Detect which cell encompasses the target text, then output its [x, y] center coordinate. 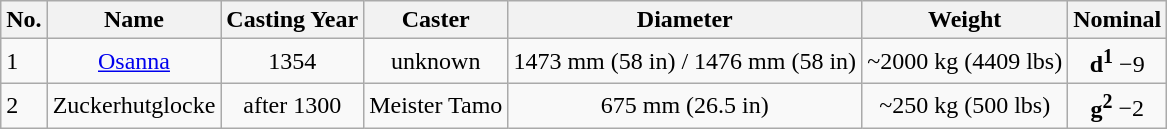
~250 kg (500 lbs) [965, 106]
No. [24, 20]
Weight [965, 20]
Caster [436, 20]
Name [134, 20]
675 mm (26.5 in) [685, 106]
d1 −9 [1118, 62]
Diameter [685, 20]
~2000 kg (4409 lbs) [965, 62]
Meister Tamo [436, 106]
g2 −2 [1118, 106]
Osanna [134, 62]
Zuckerhutglocke [134, 106]
Casting Year [292, 20]
unknown [436, 62]
Nominal [1118, 20]
after 1300 [292, 106]
2 [24, 106]
1473 mm (58 in) / 1476 mm (58 in) [685, 62]
1354 [292, 62]
1 [24, 62]
